From the cell containing the given text, extract its center point as [x, y] coordinate. 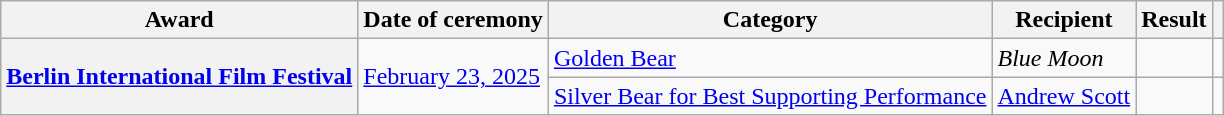
Award [180, 20]
Recipient [1064, 20]
Date of ceremony [454, 20]
Berlin International Film Festival [180, 77]
Andrew Scott [1064, 96]
Golden Bear [770, 58]
Category [770, 20]
February 23, 2025 [454, 77]
Result [1174, 20]
Blue Moon [1064, 58]
Silver Bear for Best Supporting Performance [770, 96]
